Pinpoint the cell where the given text exists, returning its [X, Y] midpoint coordinate. 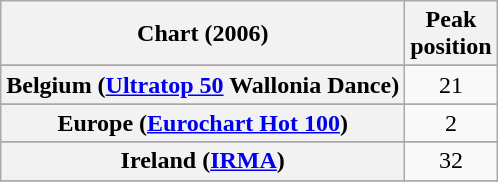
32 [451, 161]
Belgium (Ultratop 50 Wallonia Dance) [203, 85]
Europe (Eurochart Hot 100) [203, 123]
Chart (2006) [203, 34]
Ireland (IRMA) [203, 161]
21 [451, 85]
Peakposition [451, 34]
2 [451, 123]
